Scan for the cell matching the given text and deliver its [x, y] coordinate at center. 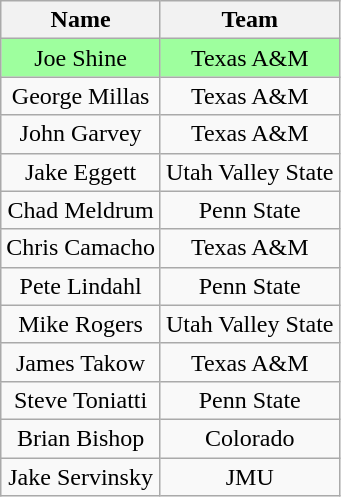
Jake Servinsky [81, 477]
Jake Eggett [81, 172]
James Takow [81, 362]
Brian Bishop [81, 438]
George Millas [81, 96]
Chad Meldrum [81, 210]
Pete Lindahl [81, 286]
Team [250, 20]
Steve Toniatti [81, 400]
Mike Rogers [81, 324]
Name [81, 20]
Chris Camacho [81, 248]
Joe Shine [81, 58]
Colorado [250, 438]
John Garvey [81, 134]
JMU [250, 477]
